Extract the (x, y) coordinate from the center of the cell holding the provided text.  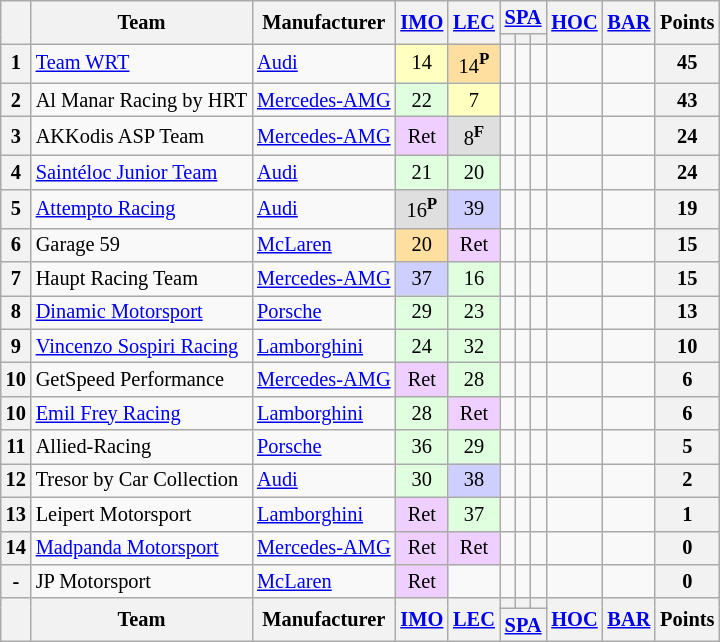
Garage 59 (142, 245)
AKKodis ASP Team (142, 136)
3 (16, 136)
Vincenzo Sospiri Racing (142, 346)
8F (474, 136)
Emil Frey Racing (142, 413)
14P (474, 64)
16 (474, 278)
16P (422, 208)
45 (687, 64)
Tresor by Car Collection (142, 480)
Allied-Racing (142, 447)
9 (16, 346)
GetSpeed Performance (142, 379)
23 (474, 312)
Al Manar Racing by HRT (142, 100)
39 (474, 208)
36 (422, 447)
38 (474, 480)
32 (474, 346)
Haupt Racing Team (142, 278)
11 (16, 447)
JP Motorsport (142, 581)
Saintéloc Junior Team (142, 172)
4 (16, 172)
Attempto Racing (142, 208)
22 (422, 100)
12 (16, 480)
30 (422, 480)
8 (16, 312)
Madpanda Motorsport (142, 548)
Leipert Motorsport (142, 514)
19 (687, 208)
43 (687, 100)
Team WRT (142, 64)
- (16, 581)
21 (422, 172)
Dinamic Motorsport (142, 312)
